Determine the [X, Y] coordinate at the center of the cell enclosing the given text.  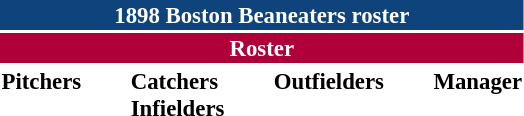
Roster [262, 48]
1898 Boston Beaneaters roster [262, 15]
